For the text-containing cell, return its midpoint in (X, Y) coordinate format. 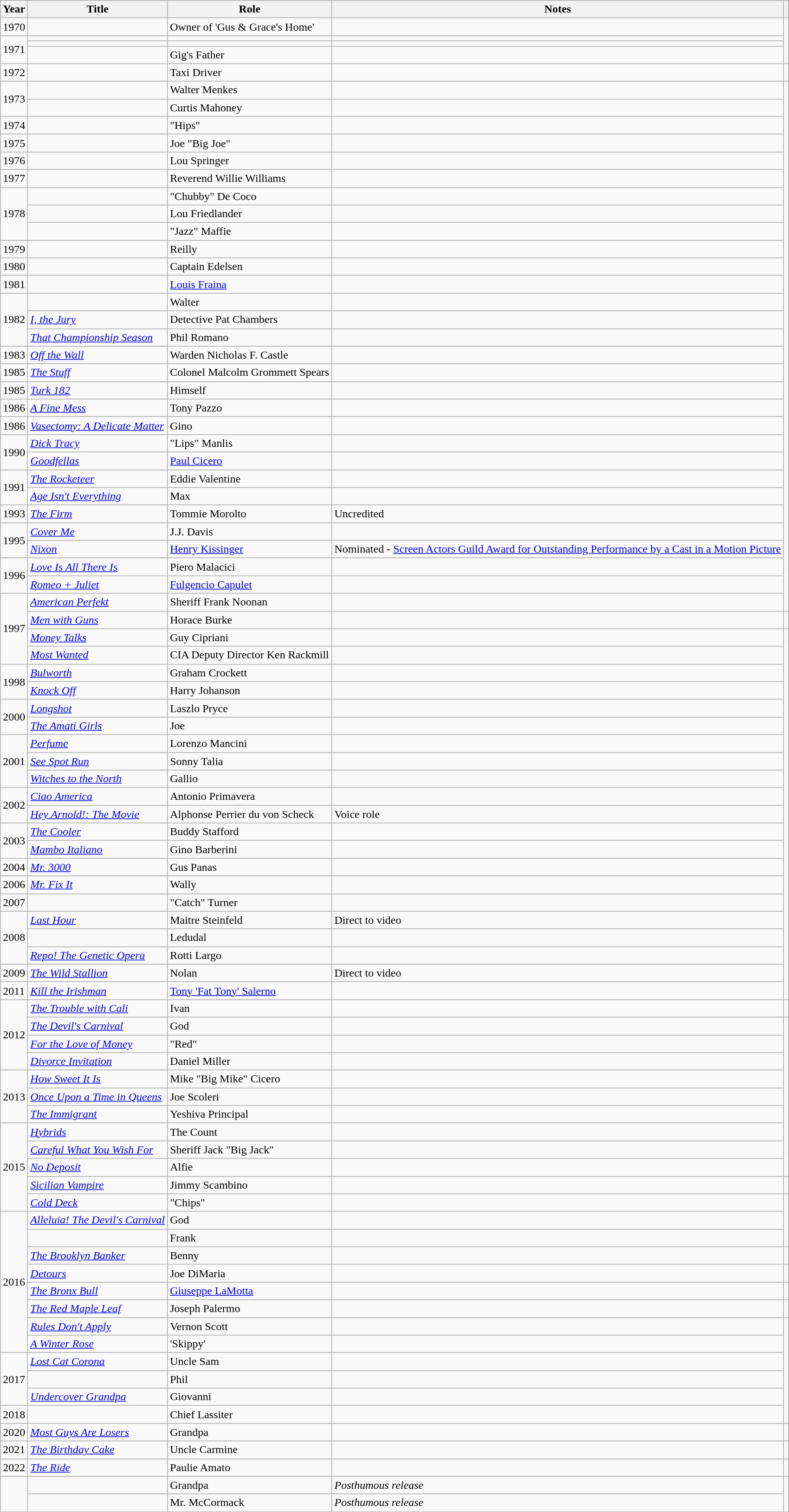
Vernon Scott (250, 1326)
Gino Barberini (250, 849)
Lou Springer (250, 161)
1978 (14, 214)
2001 (14, 761)
Mike "Big Mike" Cicero (250, 1079)
Henry Kissinger (250, 549)
Dick Tracy (97, 443)
Horace Burke (250, 620)
Mr. McCormack (250, 1503)
1974 (14, 125)
Most Wanted (97, 655)
1993 (14, 514)
Yeshiva Principal (250, 1114)
Nixon (97, 549)
Owner of 'Gus & Grace's Home' (250, 27)
Love Is All There Is (97, 567)
How Sweet It Is (97, 1079)
1979 (14, 249)
"Catch" Turner (250, 902)
See Spot Run (97, 761)
Undercover Grandpa (97, 1397)
Most Guys Are Losers (97, 1432)
Graham Crockett (250, 673)
Repo! The Genetic Opera (97, 955)
Uncle Sam (250, 1362)
1972 (14, 72)
1976 (14, 161)
The Red Maple Leaf (97, 1308)
Divorce Invitation (97, 1062)
"Lips" Manlis (250, 443)
Walter Menkes (250, 90)
2007 (14, 902)
"Red" (250, 1043)
2022 (14, 1467)
Perfume (97, 743)
1995 (14, 540)
A Winter Rose (97, 1344)
Alfie (250, 1167)
A Fine Mess (97, 408)
The Rocketeer (97, 478)
Joseph Palermo (250, 1308)
Alleluia! The Devil's Carnival (97, 1220)
2004 (14, 867)
2012 (14, 1035)
2011 (14, 991)
Nolan (250, 973)
Jimmy Scambino (250, 1185)
Piero Malacici (250, 567)
Antonio Primavera (250, 797)
Joe Scoleri (250, 1097)
Careful What You Wish For (97, 1150)
Warden Nicholas F. Castle (250, 355)
Mr. 3000 (97, 867)
Cover Me (97, 532)
2018 (14, 1415)
2015 (14, 1167)
Phil (250, 1379)
Sheriff Frank Noonan (250, 602)
American Perfekt (97, 602)
Once Upon a Time in Queens (97, 1097)
2021 (14, 1450)
Sonny Talia (250, 761)
'Skippy' (250, 1344)
Age Isn't Everything (97, 496)
Buddy Stafford (250, 832)
Off the Wall (97, 355)
Alphonse Perrier du von Scheck (250, 814)
Sicilian Vampire (97, 1185)
Money Talks (97, 637)
2013 (14, 1097)
Men with Guns (97, 620)
The Stuff (97, 373)
The Immigrant (97, 1114)
Louis Fraina (250, 284)
Captain Edelsen (250, 267)
1991 (14, 487)
2009 (14, 973)
The Brooklyn Banker (97, 1255)
2006 (14, 885)
Curtis Mahoney (250, 108)
I, the Jury (97, 320)
Lou Friedlander (250, 214)
"Chubby" De Coco (250, 196)
Laszlo Pryce (250, 708)
Gino (250, 425)
The Amati Girls (97, 726)
Mambo Italiano (97, 849)
Detective Pat Chambers (250, 320)
J.J. Davis (250, 532)
1983 (14, 355)
"Chips" (250, 1203)
No Deposit (97, 1167)
The Firm (97, 514)
Wally (250, 885)
Gallio (250, 779)
Ciao America (97, 797)
2016 (14, 1282)
Fulgencio Capulet (250, 585)
Benny (250, 1255)
Reilly (250, 249)
Gus Panas (250, 867)
Tony 'Fat Tony' Salerno (250, 991)
Tommie Morolto (250, 514)
"Jazz" Maffie (250, 232)
1980 (14, 267)
For the Love of Money (97, 1043)
Knock Off (97, 690)
1996 (14, 576)
2008 (14, 938)
Tony Pazzo (250, 408)
Colonel Malcolm Grommett Spears (250, 373)
Lost Cat Corona (97, 1362)
Cold Deck (97, 1203)
Turk 182 (97, 390)
1970 (14, 27)
Lorenzo Mancini (250, 743)
Daniel Miller (250, 1062)
Romeo + Juliet (97, 585)
2002 (14, 805)
Joe "Big Joe" (250, 143)
Nominated - Screen Actors Guild Award for Outstanding Performance by a Cast in a Motion Picture (558, 549)
Joe DiMaria (250, 1273)
Mr. Fix It (97, 885)
Reverend Willie Williams (250, 178)
Giuseppe LaMotta (250, 1291)
Maitre Steinfeld (250, 920)
Hey Arnold!: The Movie (97, 814)
Gig's Father (250, 55)
Rotti Largo (250, 955)
The Cooler (97, 832)
Goodfellas (97, 461)
Himself (250, 390)
"Hips" (250, 125)
Voice role (558, 814)
Paulie Amato (250, 1467)
Uncredited (558, 514)
Hybrids (97, 1132)
Vasectomy: A Delicate Matter (97, 425)
The Birthday Cake (97, 1450)
Taxi Driver (250, 72)
Walter (250, 302)
2020 (14, 1432)
Uncle Carmine (250, 1450)
Ledudal (250, 938)
Paul Cicero (250, 461)
Role (250, 9)
The Bronx Bull (97, 1291)
Bulworth (97, 673)
1990 (14, 452)
1973 (14, 99)
Guy Cipriani (250, 637)
Ivan (250, 1008)
That Championship Season (97, 337)
The Trouble with Cali (97, 1008)
1975 (14, 143)
Giovanni (250, 1397)
Year (14, 9)
Harry Johanson (250, 690)
1971 (14, 50)
Last Hour (97, 920)
2003 (14, 841)
Kill the Irishman (97, 991)
Detours (97, 1273)
Eddie Valentine (250, 478)
1982 (14, 320)
Longshot (97, 708)
CIA Deputy Director Ken Rackmill (250, 655)
Sheriff Jack "Big Jack" (250, 1150)
Title (97, 9)
1981 (14, 284)
Joe (250, 726)
Rules Don't Apply (97, 1326)
1997 (14, 629)
Max (250, 496)
Chief Lassiter (250, 1415)
2000 (14, 717)
The Wild Stallion (97, 973)
The Devil's Carnival (97, 1026)
The Ride (97, 1467)
The Count (250, 1132)
Phil Romano (250, 337)
Notes (558, 9)
Witches to the North (97, 779)
2017 (14, 1379)
Frank (250, 1238)
1998 (14, 682)
1977 (14, 178)
